Extract the [x, y] coordinate from the center of the cell holding the provided text.  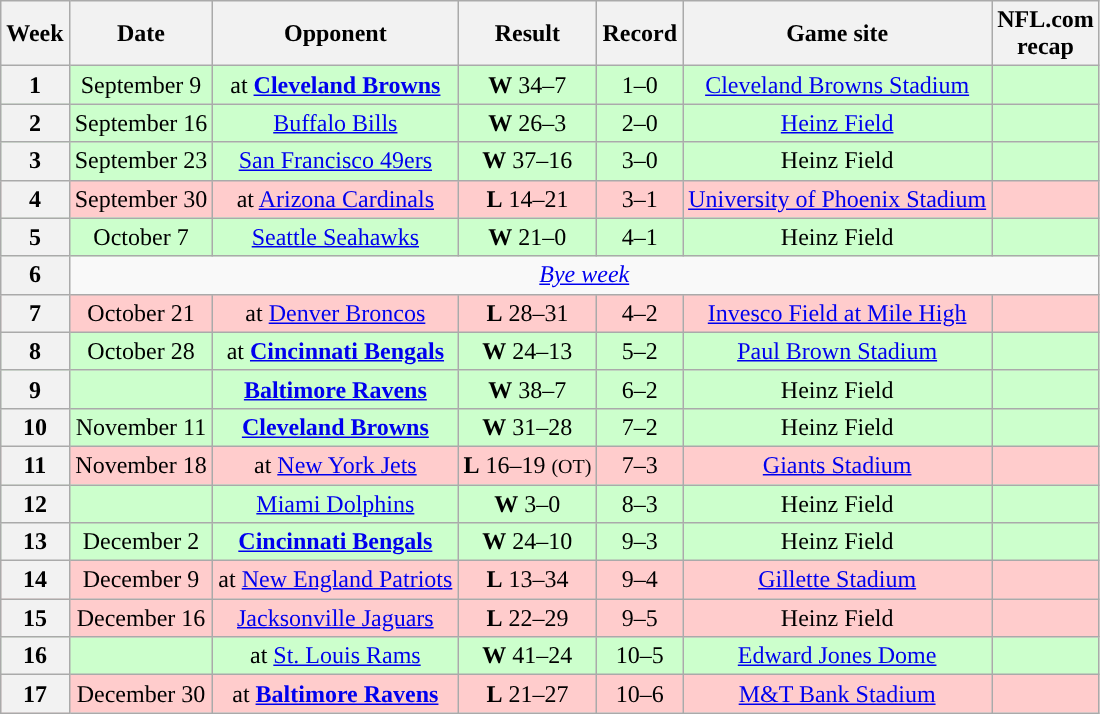
9–4 [640, 580]
at New England Patriots [336, 580]
NFL.comrecap [1046, 34]
at Cincinnati Bengals [336, 351]
W 38–7 [528, 389]
University of Phoenix Stadium [838, 199]
November 11 [141, 427]
December 2 [141, 542]
L 22–29 [528, 618]
W 24–13 [528, 351]
Giants Stadium [838, 465]
8–3 [640, 503]
at St. Louis Rams [336, 656]
10 [35, 427]
Cleveland Browns [336, 427]
16 [35, 656]
at Denver Broncos [336, 313]
4 [35, 199]
San Francisco 49ers [336, 161]
6–2 [640, 389]
Date [141, 34]
at Baltimore Ravens [336, 694]
at Arizona Cardinals [336, 199]
Result [528, 34]
Jacksonville Jaguars [336, 618]
October 21 [141, 313]
November 18 [141, 465]
W 24–10 [528, 542]
9–5 [640, 618]
W 34–7 [528, 85]
W 41–24 [528, 656]
10–5 [640, 656]
L 21–27 [528, 694]
at Cleveland Browns [336, 85]
7 [35, 313]
4–1 [640, 237]
W 37–16 [528, 161]
Week [35, 34]
Record [640, 34]
at New York Jets [336, 465]
Seattle Seahawks [336, 237]
Opponent [336, 34]
Buffalo Bills [336, 123]
3–0 [640, 161]
13 [35, 542]
3–1 [640, 199]
October 28 [141, 351]
17 [35, 694]
Edward Jones Dome [838, 656]
1–0 [640, 85]
W 26–3 [528, 123]
6 [35, 275]
5 [35, 237]
Bye week [584, 275]
October 7 [141, 237]
L 28–31 [528, 313]
2–0 [640, 123]
14 [35, 580]
Gillette Stadium [838, 580]
Miami Dolphins [336, 503]
Baltimore Ravens [336, 389]
7–3 [640, 465]
11 [35, 465]
9–3 [640, 542]
L 16–19 (OT) [528, 465]
3 [35, 161]
8 [35, 351]
December 30 [141, 694]
Invesco Field at Mile High [838, 313]
L 14–21 [528, 199]
M&T Bank Stadium [838, 694]
Paul Brown Stadium [838, 351]
4–2 [640, 313]
7–2 [640, 427]
W 3–0 [528, 503]
Game site [838, 34]
September 16 [141, 123]
September 9 [141, 85]
12 [35, 503]
10–6 [640, 694]
9 [35, 389]
W 31–28 [528, 427]
Cleveland Browns Stadium [838, 85]
L 13–34 [528, 580]
15 [35, 618]
W 21–0 [528, 237]
5–2 [640, 351]
1 [35, 85]
December 16 [141, 618]
September 30 [141, 199]
December 9 [141, 580]
2 [35, 123]
September 23 [141, 161]
Cincinnati Bengals [336, 542]
